Detect which cell encompasses the target text, then output its (x, y) center coordinate. 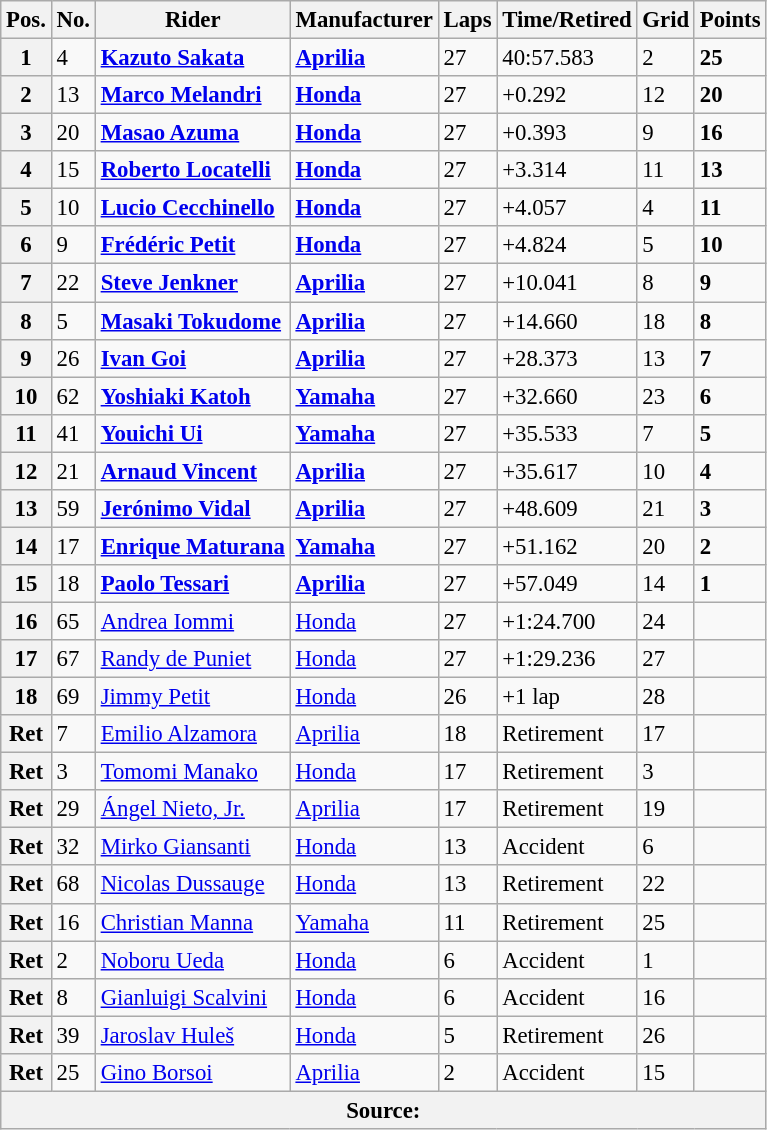
+48.609 (567, 509)
40:57.583 (567, 58)
Laps (468, 20)
Noboru Ueda (192, 960)
Points (730, 20)
Kazuto Sakata (192, 58)
Source: (384, 1110)
Emilio Alzamora (192, 734)
Randy de Puniet (192, 659)
Enrique Maturana (192, 546)
+14.660 (567, 321)
68 (73, 885)
+57.049 (567, 584)
23 (666, 396)
Rider (192, 20)
Ivan Goi (192, 358)
Nicolas Dussauge (192, 885)
Jimmy Petit (192, 697)
41 (73, 433)
Jerónimo Vidal (192, 509)
+0.292 (567, 95)
67 (73, 659)
24 (666, 621)
59 (73, 509)
+51.162 (567, 546)
Tomomi Manako (192, 772)
Marco Melandri (192, 95)
Roberto Locatelli (192, 170)
Gianluigi Scalvini (192, 997)
28 (666, 697)
+32.660 (567, 396)
+3.314 (567, 170)
Ángel Nieto, Jr. (192, 809)
Andrea Iommi (192, 621)
Masaki Tokudome (192, 321)
+4.057 (567, 208)
Steve Jenkner (192, 283)
+10.041 (567, 283)
Time/Retired (567, 20)
65 (73, 621)
19 (666, 809)
Lucio Cecchinello (192, 208)
Manufacturer (364, 20)
Youichi Ui (192, 433)
32 (73, 847)
Yoshiaki Katoh (192, 396)
+1 lap (567, 697)
+4.824 (567, 245)
Pos. (26, 20)
Paolo Tessari (192, 584)
Christian Manna (192, 922)
Gino Borsoi (192, 1073)
+0.393 (567, 133)
39 (73, 1035)
69 (73, 697)
29 (73, 809)
62 (73, 396)
Masao Azuma (192, 133)
Frédéric Petit (192, 245)
+1:29.236 (567, 659)
+35.617 (567, 471)
Mirko Giansanti (192, 847)
Arnaud Vincent (192, 471)
No. (73, 20)
Grid (666, 20)
+28.373 (567, 358)
+35.533 (567, 433)
+1:24.700 (567, 621)
Jaroslav Huleš (192, 1035)
